Determine the (x, y) coordinate at the center of the cell enclosing the given text.  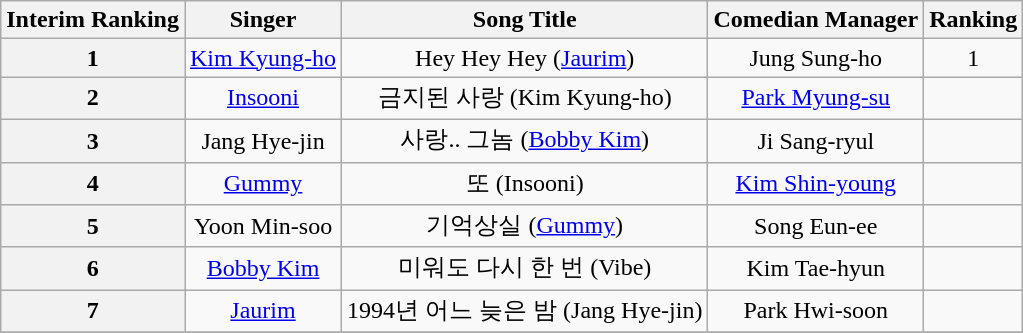
기억상실 (Gummy) (525, 226)
Kim Tae-hyun (816, 268)
7 (93, 312)
Park Myung-su (816, 98)
Singer (262, 20)
Ranking (974, 20)
Park Hwi-soon (816, 312)
Song Eun-ee (816, 226)
Song Title (525, 20)
Yoon Min-soo (262, 226)
또 (Insooni) (525, 184)
Kim Kyung-ho (262, 58)
미워도 다시 한 번 (Vibe) (525, 268)
Jaurim (262, 312)
4 (93, 184)
2 (93, 98)
Comedian Manager (816, 20)
3 (93, 140)
5 (93, 226)
Hey Hey Hey (Jaurim) (525, 58)
Bobby Kim (262, 268)
Insooni (262, 98)
Gummy (262, 184)
1994년 어느 늦은 밤 (Jang Hye-jin) (525, 312)
Ji Sang-ryul (816, 140)
Jang Hye-jin (262, 140)
Interim Ranking (93, 20)
금지된 사랑 (Kim Kyung-ho) (525, 98)
Kim Shin-young (816, 184)
6 (93, 268)
Jung Sung-ho (816, 58)
사랑.. 그놈 (Bobby Kim) (525, 140)
